Provide the (x, y) coordinate of the cell's center where the given text is located.  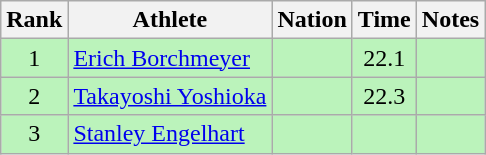
Nation (312, 20)
2 (34, 96)
Rank (34, 20)
Erich Borchmeyer (170, 58)
Takayoshi Yoshioka (170, 96)
Time (384, 20)
22.1 (384, 58)
Athlete (170, 20)
Stanley Engelhart (170, 134)
3 (34, 134)
Notes (450, 20)
1 (34, 58)
22.3 (384, 96)
